Locate the cell with the specified text and output its [x, y] center coordinate. 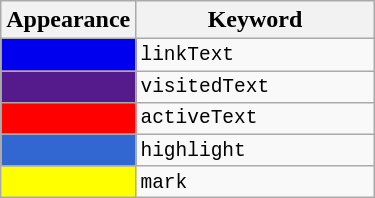
highlight [255, 150]
activeText [255, 118]
Appearance [68, 20]
mark [255, 182]
Keyword [255, 20]
visitedText [255, 87]
linkText [255, 55]
